Provide the [X, Y] coordinate of the cell's center where the given text is located.  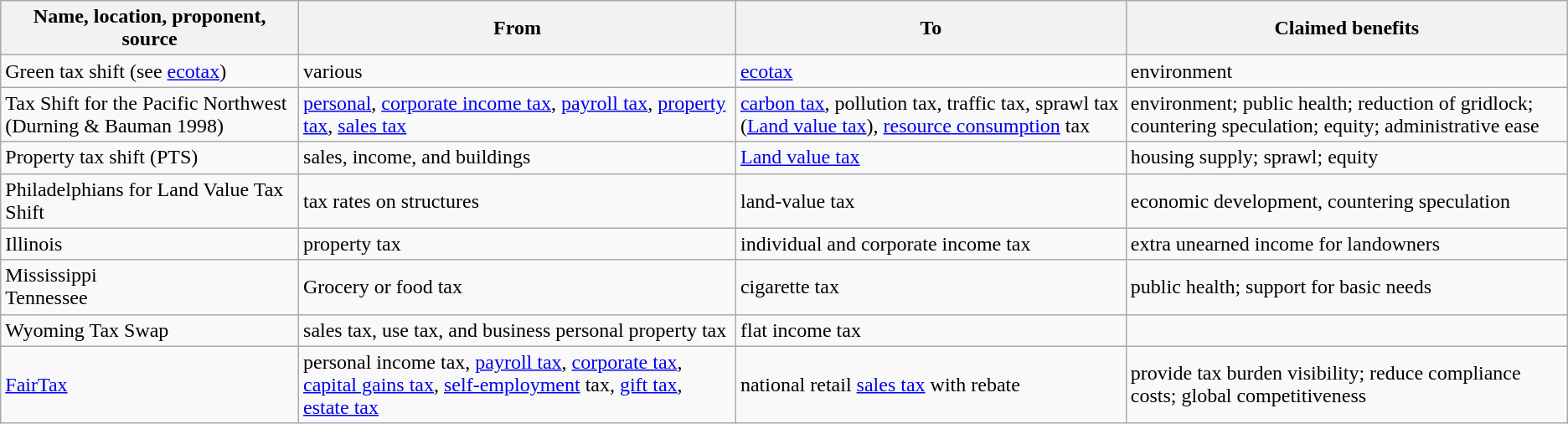
Tax Shift for the Pacific Northwest (Durning & Bauman 1998) [150, 114]
Land value tax [931, 158]
national retail sales tax with rebate [931, 385]
personal, corporate income tax, payroll tax, property tax, sales tax [518, 114]
Property tax shift (PTS) [150, 158]
various [518, 71]
Claimed benefits [1347, 28]
ecotax [931, 71]
property tax [518, 244]
To [931, 28]
public health; support for basic needs [1347, 287]
cigarette tax [931, 287]
sales, income, and buildings [518, 158]
carbon tax, pollution tax, traffic tax, sprawl tax (Land value tax), resource consumption tax [931, 114]
tax rates on structures [518, 201]
Mississippi Tennessee [150, 287]
Illinois [150, 244]
housing supply; sprawl; equity [1347, 158]
provide tax burden visibility; reduce compliance costs; global competitiveness [1347, 385]
FairTax [150, 385]
From [518, 28]
Philadelphians for Land Value Tax Shift [150, 201]
sales tax, use tax, and business personal property tax [518, 330]
environment [1347, 71]
personal income tax, payroll tax, corporate tax, capital gains tax, self-employment tax, gift tax, estate tax [518, 385]
land-value tax [931, 201]
flat income tax [931, 330]
Grocery or food tax [518, 287]
individual and corporate income tax [931, 244]
economic development, countering speculation [1347, 201]
Name, location, proponent, source [150, 28]
extra unearned income for landowners [1347, 244]
environment; public health; reduction of gridlock; countering speculation; equity; administrative ease [1347, 114]
Wyoming Tax Swap [150, 330]
Green tax shift (see ecotax) [150, 71]
